Scan for the cell matching the given text and deliver its (X, Y) coordinate at center. 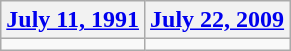
July 22, 2009 (218, 20)
July 11, 1991 (73, 20)
